Search for the cell housing the specified text and yield its (x, y) center coordinate. 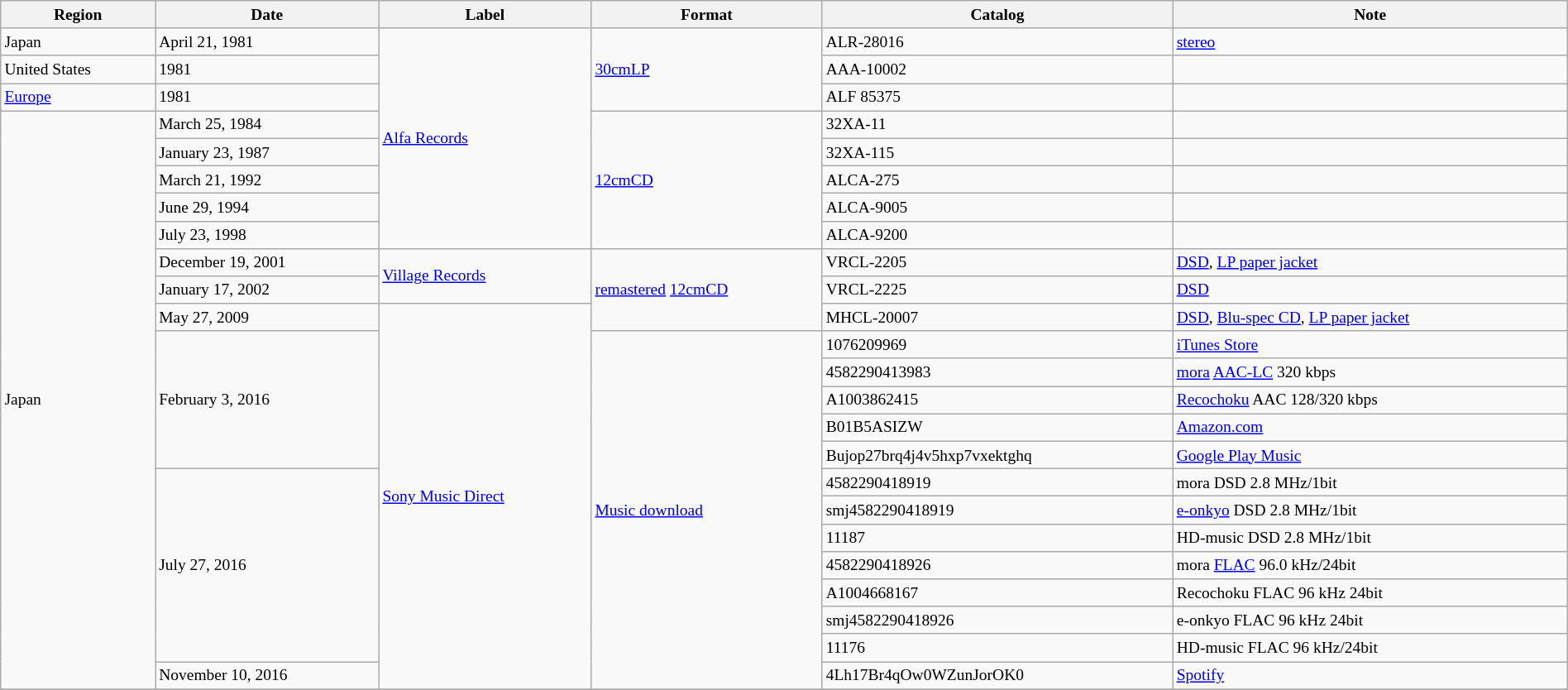
Catalog (997, 15)
ALCA-275 (997, 179)
DSD, LP paper jacket (1370, 261)
11176 (997, 647)
United States (78, 69)
April 21, 1981 (267, 41)
Recochoku FLAC 96 kHz 24bit (1370, 592)
February 3, 2016 (267, 400)
Sony Music Direct (485, 496)
4582290418919 (997, 483)
March 21, 1992 (267, 179)
A1004668167 (997, 592)
stereo (1370, 41)
MHCL-20007 (997, 318)
e-onkyo DSD 2.8 MHz/1bit (1370, 510)
4Lh17Br4qOw0WZunJorOK0 (997, 675)
12cmCD (706, 180)
Google Play Music (1370, 455)
32XA-115 (997, 152)
July 27, 2016 (267, 566)
ALCA-9200 (997, 235)
January 23, 1987 (267, 152)
Alfa Records (485, 138)
Europe (78, 98)
Note (1370, 15)
January 17, 2002 (267, 290)
ALF 85375 (997, 98)
11187 (997, 538)
smj4582290418919 (997, 510)
remastered 12cmCD (706, 290)
December 19, 2001 (267, 261)
mora FLAC 96.0 kHz/24bit (1370, 564)
30cmLP (706, 69)
Bujop27brq4j4v5hxp7vxektghq (997, 455)
32XA-11 (997, 124)
4582290413983 (997, 372)
Amazon.com (1370, 427)
Label (485, 15)
Recochoku AAC 128/320 kbps (1370, 400)
4582290418926 (997, 564)
AAA-10002 (997, 69)
Music download (706, 510)
iTunes Store (1370, 344)
HD-music FLAC 96 kHz/24bit (1370, 647)
ALR-28016 (997, 41)
B01B5ASIZW (997, 427)
Date (267, 15)
November 10, 2016 (267, 675)
DSD, Blu-spec CD, LP paper jacket (1370, 318)
Spotify (1370, 675)
VRCL-2225 (997, 290)
March 25, 1984 (267, 124)
July 23, 1998 (267, 235)
mora AAC-LC 320 kbps (1370, 372)
Format (706, 15)
smj4582290418926 (997, 621)
HD-music DSD 2.8 MHz/1bit (1370, 538)
Region (78, 15)
VRCL-2205 (997, 261)
1076209969 (997, 344)
A1003862415 (997, 400)
May 27, 2009 (267, 318)
e-onkyo FLAC 96 kHz 24bit (1370, 621)
mora DSD 2.8 MHz/1bit (1370, 483)
ALCA-9005 (997, 207)
Village Records (485, 276)
June 29, 1994 (267, 207)
DSD (1370, 290)
